Output the (x, y) coordinate of the center of the cell containing the given text.  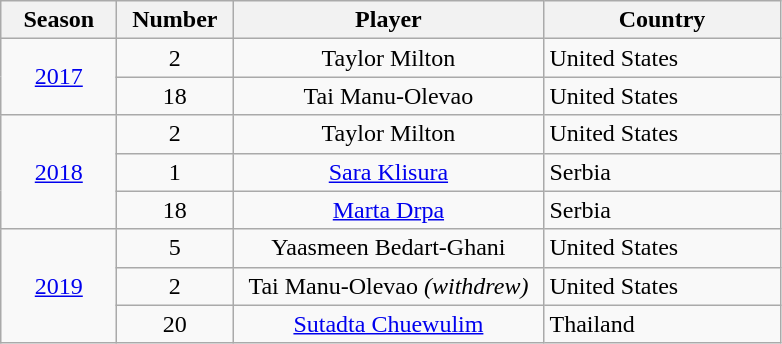
Country (662, 20)
Yaasmeen Bedart-Ghani (388, 248)
Tai Manu-Olevao (388, 96)
Number (175, 20)
Tai Manu-Olevao (withdrew) (388, 286)
2017 (59, 77)
2018 (59, 172)
20 (175, 324)
Marta Drpa (388, 210)
Sutadta Chuewulim (388, 324)
2019 (59, 286)
Thailand (662, 324)
5 (175, 248)
Player (388, 20)
Sara Klisura (388, 172)
1 (175, 172)
Season (59, 20)
